Scan for the cell matching the given text and deliver its [X, Y] coordinate at center. 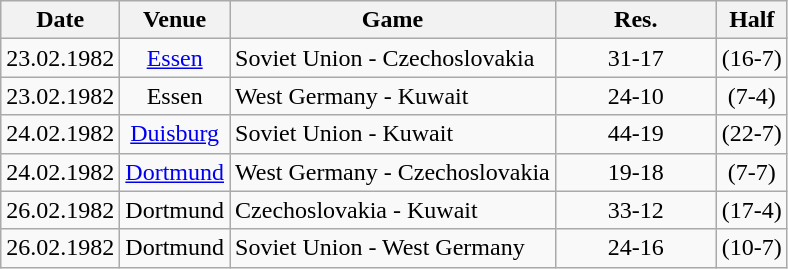
Czechoslovakia - Kuwait [393, 210]
(17-4) [752, 210]
44-19 [636, 134]
31-17 [636, 58]
Game [393, 20]
Duisburg [175, 134]
Venue [175, 20]
(22-7) [752, 134]
(7-7) [752, 172]
24-16 [636, 248]
Soviet Union - Czechoslovakia [393, 58]
Date [60, 20]
West Germany - Kuwait [393, 96]
19-18 [636, 172]
(7-4) [752, 96]
33-12 [636, 210]
Half [752, 20]
(16-7) [752, 58]
Soviet Union - Kuwait [393, 134]
Res. [636, 20]
West Germany - Czechoslovakia [393, 172]
Soviet Union - West Germany [393, 248]
(10-7) [752, 248]
24-10 [636, 96]
